Detect which cell encompasses the target text, then output its (X, Y) center coordinate. 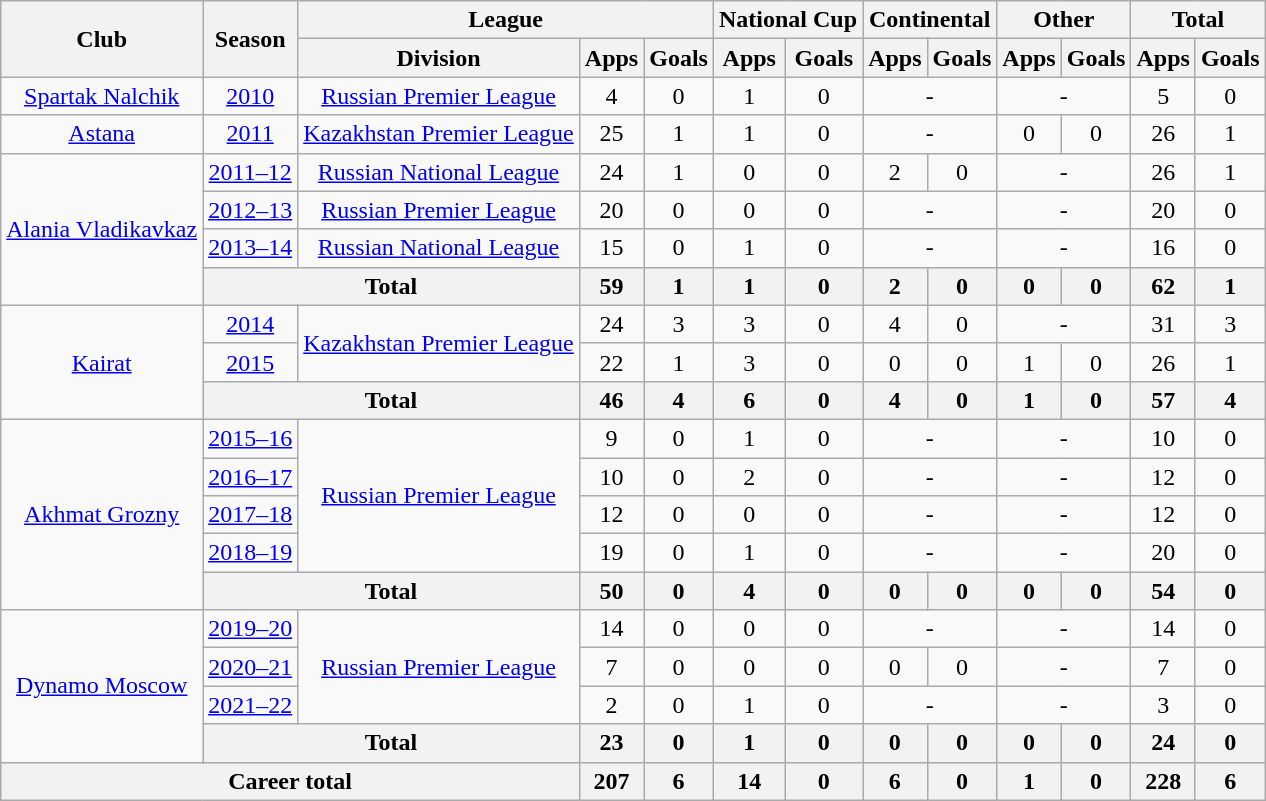
54 (1163, 591)
2015–16 (250, 438)
2014 (250, 324)
2010 (250, 96)
9 (611, 438)
2013–14 (250, 248)
2012–13 (250, 210)
Dynamo Moscow (102, 686)
22 (611, 362)
2016–17 (250, 477)
Astana (102, 134)
2011 (250, 134)
19 (611, 553)
25 (611, 134)
Alania Vladikavkaz (102, 229)
15 (611, 248)
Akhmat Grozny (102, 514)
League (506, 20)
Kairat (102, 362)
2017–18 (250, 515)
Season (250, 39)
207 (611, 781)
23 (611, 743)
National Cup (788, 20)
Club (102, 39)
2018–19 (250, 553)
50 (611, 591)
57 (1163, 400)
Continental (930, 20)
2021–22 (250, 705)
2011–12 (250, 172)
Division (439, 58)
16 (1163, 248)
Career total (290, 781)
228 (1163, 781)
62 (1163, 286)
31 (1163, 324)
5 (1163, 96)
2019–20 (250, 629)
2015 (250, 362)
59 (611, 286)
Other (1064, 20)
Spartak Nalchik (102, 96)
2020–21 (250, 667)
46 (611, 400)
